Detect which cell encompasses the target text, then output its (X, Y) center coordinate. 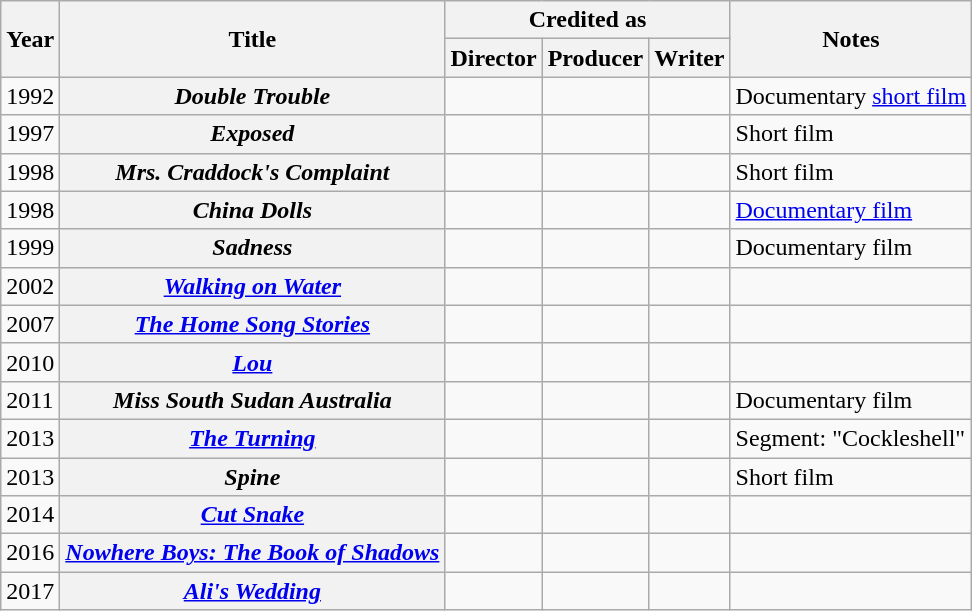
Year (30, 39)
Double Trouble (252, 96)
Documentary short film (851, 96)
Walking on Water (252, 286)
Mrs. Craddock's Complaint (252, 172)
The Home Song Stories (252, 324)
2010 (30, 362)
Spine (252, 477)
Ali's Wedding (252, 591)
1992 (30, 96)
Director (494, 58)
2014 (30, 515)
Cut Snake (252, 515)
1997 (30, 134)
Producer (596, 58)
Sadness (252, 248)
Nowhere Boys: The Book of Shadows (252, 553)
The Turning (252, 438)
Notes (851, 39)
Exposed (252, 134)
1999 (30, 248)
Title (252, 39)
2017 (30, 591)
2002 (30, 286)
2011 (30, 400)
China Dolls (252, 210)
Writer (690, 58)
Miss South Sudan Australia (252, 400)
2007 (30, 324)
Segment: "Cockleshell" (851, 438)
Credited as (588, 20)
2016 (30, 553)
Lou (252, 362)
